Output the (X, Y) coordinate of the center of the cell containing the given text.  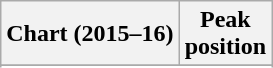
Chart (2015–16) (90, 34)
Peakposition (225, 34)
